Capture the cell that displays the provided text and extract its [X, Y] central coordinate. 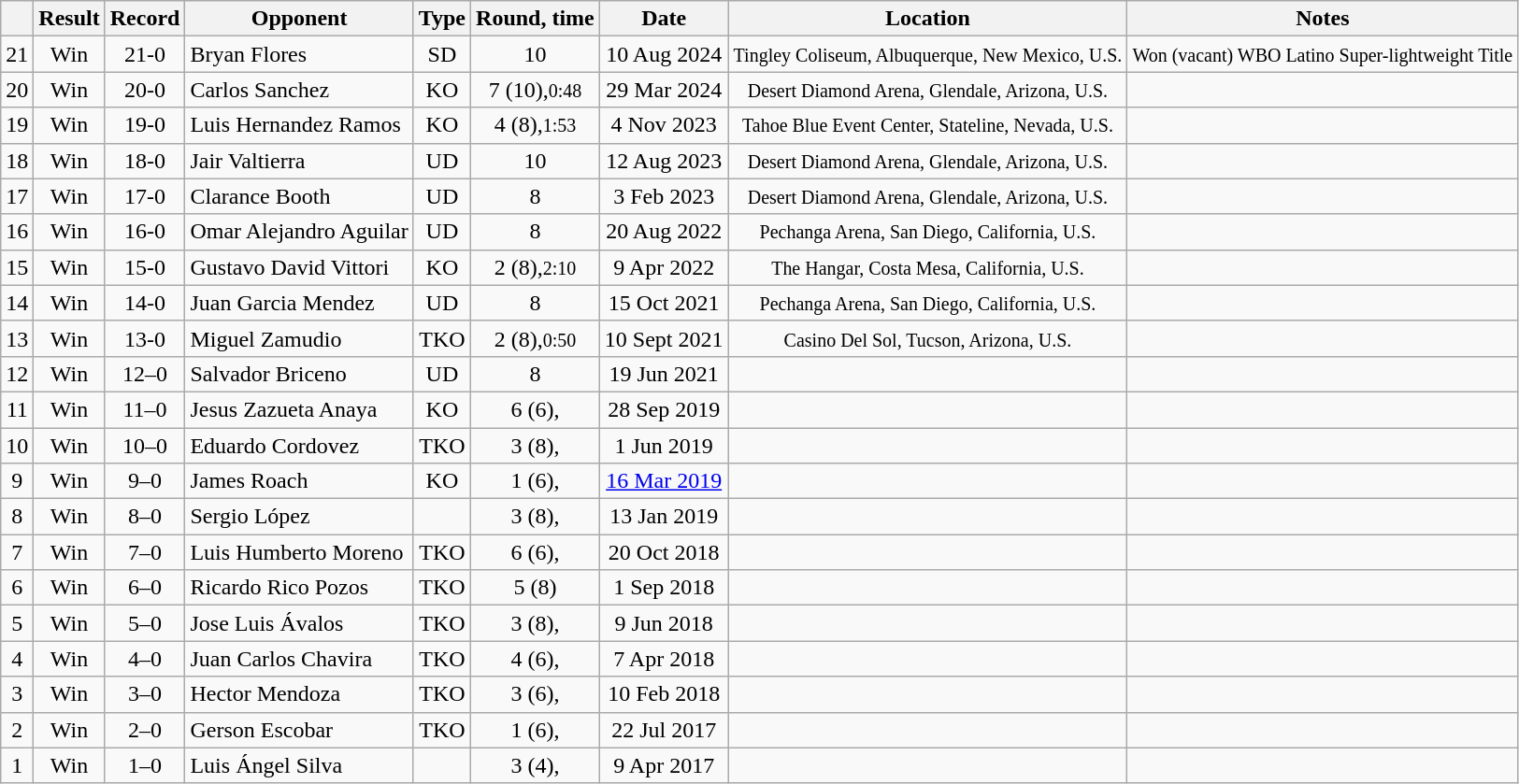
6 [17, 588]
17 [17, 196]
3 Feb 2023 [664, 196]
10–0 [145, 446]
2–0 [145, 730]
9 Apr 2017 [664, 765]
12–0 [145, 374]
2 [17, 730]
Omar Alejandro Aguilar [299, 232]
1 Jun 2019 [664, 446]
5 [17, 623]
10 Aug 2024 [664, 54]
4–0 [145, 659]
Won (vacant) WBO Latino Super-lightweight Title [1323, 54]
13-0 [145, 338]
7 (10),0:48 [536, 90]
15-0 [145, 267]
3–0 [145, 694]
11–0 [145, 409]
19 Jun 2021 [664, 374]
Notes [1323, 19]
20-0 [145, 90]
18 [17, 161]
21 [17, 54]
12 Aug 2023 [664, 161]
13 [17, 338]
10 Feb 2018 [664, 694]
Date [664, 19]
Luis Ángel Silva [299, 765]
Luis Humberto Moreno [299, 552]
28 Sep 2019 [664, 409]
4 Nov 2023 [664, 125]
13 Jan 2019 [664, 517]
20 [17, 90]
20 Oct 2018 [664, 552]
5–0 [145, 623]
1 Sep 2018 [664, 588]
9 Jun 2018 [664, 623]
2 (8),2:10 [536, 267]
Opponent [299, 19]
Eduardo Cordovez [299, 446]
6–0 [145, 588]
Jesus Zazueta Anaya [299, 409]
12 [17, 374]
9 [17, 481]
The Hangar, Costa Mesa, California, U.S. [927, 267]
Bryan Flores [299, 54]
1–0 [145, 765]
14-0 [145, 303]
Jair Valtierra [299, 161]
Juan Garcia Mendez [299, 303]
Miguel Zamudio [299, 338]
4 [17, 659]
9–0 [145, 481]
Sergio López [299, 517]
Clarance Booth [299, 196]
Ricardo Rico Pozos [299, 588]
Tingley Coliseum, Albuquerque, New Mexico, U.S. [927, 54]
10 Sept 2021 [664, 338]
9 Apr 2022 [664, 267]
18-0 [145, 161]
21-0 [145, 54]
19-0 [145, 125]
3 (6), [536, 694]
14 [17, 303]
17-0 [145, 196]
3 (4), [536, 765]
Result [69, 19]
22 Jul 2017 [664, 730]
Gustavo David Vittori [299, 267]
3 [17, 694]
Luis Hernandez Ramos [299, 125]
2 (8),0:50 [536, 338]
8–0 [145, 517]
7 Apr 2018 [664, 659]
SD [441, 54]
29 Mar 2024 [664, 90]
Round, time [536, 19]
15 Oct 2021 [664, 303]
1 [17, 765]
11 [17, 409]
Jose Luis Ávalos [299, 623]
4 (6), [536, 659]
Casino Del Sol, Tucson, Arizona, U.S. [927, 338]
Hector Mendoza [299, 694]
Type [441, 19]
4 (8),1:53 [536, 125]
James Roach [299, 481]
Record [145, 19]
7–0 [145, 552]
Salvador Briceno [299, 374]
19 [17, 125]
16-0 [145, 232]
16 [17, 232]
Gerson Escobar [299, 730]
20 Aug 2022 [664, 232]
7 [17, 552]
Tahoe Blue Event Center, Stateline, Nevada, U.S. [927, 125]
Carlos Sanchez [299, 90]
16 Mar 2019 [664, 481]
5 (8) [536, 588]
Location [927, 19]
15 [17, 267]
Juan Carlos Chavira [299, 659]
